Find where the given text appears and provide that cell's center as [X, Y] coordinate. 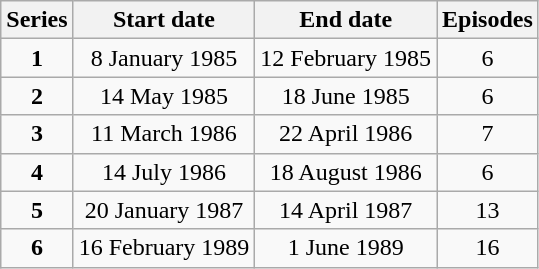
18 August 1986 [346, 172]
22 April 1986 [346, 134]
14 July 1986 [164, 172]
4 [37, 172]
Episodes [488, 20]
5 [37, 210]
2 [37, 96]
8 January 1985 [164, 58]
14 May 1985 [164, 96]
1 June 1989 [346, 248]
12 February 1985 [346, 58]
16 February 1989 [164, 248]
16 [488, 248]
Start date [164, 20]
14 April 1987 [346, 210]
3 [37, 134]
20 January 1987 [164, 210]
18 June 1985 [346, 96]
11 March 1986 [164, 134]
1 [37, 58]
Series [37, 20]
7 [488, 134]
13 [488, 210]
End date [346, 20]
